Capture the cell that displays the provided text and extract its (x, y) central coordinate. 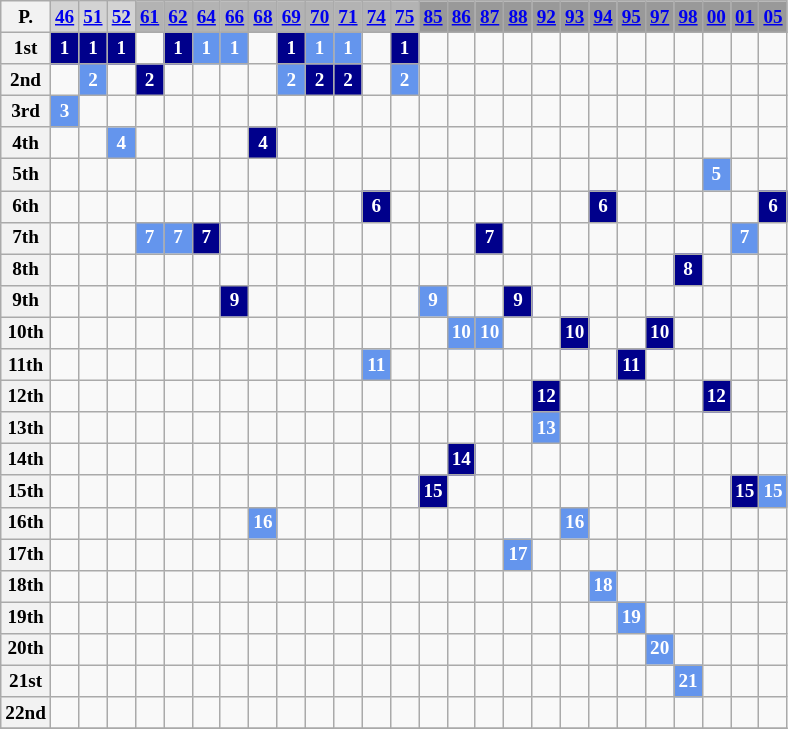
11th (26, 365)
87 (489, 17)
5th (26, 175)
8th (26, 270)
71 (348, 17)
3rd (26, 111)
01 (744, 17)
19 (631, 618)
14th (26, 460)
7th (26, 238)
51 (93, 17)
75 (404, 17)
70 (319, 17)
95 (631, 17)
5 (716, 175)
93 (574, 17)
21st (26, 681)
69 (291, 17)
64 (206, 17)
22nd (26, 713)
21 (688, 681)
85 (433, 17)
74 (376, 17)
61 (149, 17)
6th (26, 206)
12th (26, 396)
4th (26, 143)
97 (659, 17)
2nd (26, 80)
15th (26, 491)
86 (461, 17)
16th (26, 523)
88 (518, 17)
62 (178, 17)
05 (773, 17)
20th (26, 649)
52 (121, 17)
13th (26, 428)
94 (603, 17)
13 (546, 428)
00 (716, 17)
66 (234, 17)
3 (64, 111)
17th (26, 554)
68 (263, 17)
14 (461, 460)
P. (26, 17)
1st (26, 48)
17 (518, 554)
18th (26, 586)
92 (546, 17)
98 (688, 17)
19th (26, 618)
9th (26, 301)
20 (659, 649)
18 (603, 586)
8 (688, 270)
10th (26, 333)
46 (64, 17)
